Locate the cell with the specified text and output its [x, y] center coordinate. 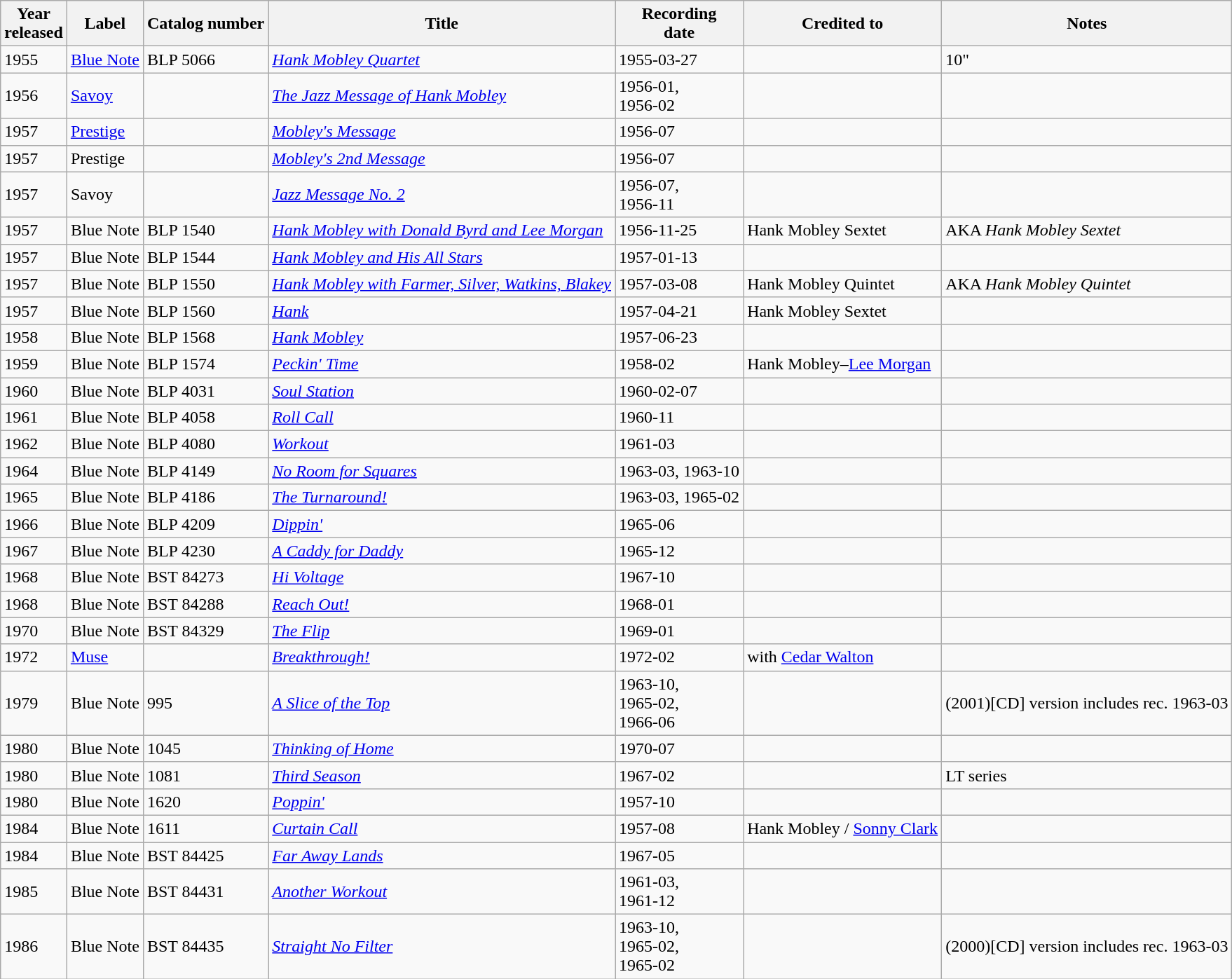
BLP 1540 [205, 231]
Recording date [680, 24]
Mobley's 2nd Message [442, 158]
1969-01 [680, 631]
BLP 4031 [205, 390]
1970-07 [680, 748]
Jazz Message No. 2 [442, 195]
Hank Mobley Quartet [442, 60]
1965-06 [680, 524]
1956 [34, 95]
Credited to [842, 24]
1963-03, 1965-02 [680, 498]
1611 [205, 828]
Hank Mobley–Lee Morgan [842, 364]
Third Season [442, 775]
The Jazz Message of Hank Mobley [442, 95]
1957-10 [680, 802]
BST 84273 [205, 577]
(2001)[CD] version includes rec. 1963-03 [1087, 703]
BLP 1560 [205, 310]
1972 [34, 657]
1958-02 [680, 364]
1955-03-27 [680, 60]
The Turnaround! [442, 498]
Dippin' [442, 524]
BST 84288 [205, 604]
1961-03, 1961-12 [680, 891]
BST 84329 [205, 631]
1957-06-23 [680, 337]
Catalog number [205, 24]
AKA Hank Mobley Quintet [1087, 284]
1963-03, 1963-10 [680, 471]
BLP 4186 [205, 498]
Another Workout [442, 891]
Soul Station [442, 390]
1957-04-21 [680, 310]
BLP 4230 [205, 551]
Hank Mobley with Donald Byrd and Lee Morgan [442, 231]
1957-01-13 [680, 257]
BLP 4209 [205, 524]
Hank Mobley [442, 337]
BST 84431 [205, 891]
995 [205, 703]
Mobley's Message [442, 132]
1965-12 [680, 551]
Hank Mobley / Sonny Clark [842, 828]
Hank [442, 310]
BLP 1550 [205, 284]
1972-02 [680, 657]
1961-03 [680, 444]
BST 84425 [205, 856]
Roll Call [442, 418]
Muse [105, 657]
1968-01 [680, 604]
Thinking of Home [442, 748]
1962 [34, 444]
Reach Out! [442, 604]
1967-02 [680, 775]
BLP 5066 [205, 60]
1979 [34, 703]
(2000)[CD] version includes rec. 1963-03 [1087, 947]
Hi Voltage [442, 577]
Title [442, 24]
AKA Hank Mobley Sextet [1087, 231]
1963-10, 1965-02, 1966-06 [680, 703]
1955 [34, 60]
The Flip [442, 631]
Notes [1087, 24]
BLP 4058 [205, 418]
Workout [442, 444]
1956-11-25 [680, 231]
Label [105, 24]
1964 [34, 471]
with Cedar Walton [842, 657]
Breakthrough! [442, 657]
A Caddy for Daddy [442, 551]
1967 [34, 551]
10" [1087, 60]
BLP 1544 [205, 257]
1966 [34, 524]
BLP 4080 [205, 444]
BLP 1568 [205, 337]
Straight No Filter [442, 947]
1985 [34, 891]
A Slice of the Top [442, 703]
1960-02-07 [680, 390]
1957-03-08 [680, 284]
Hank Mobley Quintet [842, 284]
1960 [34, 390]
LT series [1087, 775]
1956-07, 1956-11 [680, 195]
1965 [34, 498]
1961 [34, 418]
Hank Mobley with Farmer, Silver, Watkins, Blakey [442, 284]
1956-01, 1956-02 [680, 95]
BST 84435 [205, 947]
1986 [34, 947]
1970 [34, 631]
1959 [34, 364]
1620 [205, 802]
1958 [34, 337]
BLP 1574 [205, 364]
1963-10, 1965-02, 1965-02 [680, 947]
Peckin' Time [442, 364]
Poppin' [442, 802]
1045 [205, 748]
Far Away Lands [442, 856]
1967-05 [680, 856]
1960-11 [680, 418]
No Room for Squares [442, 471]
Year released [34, 24]
Hank Mobley and His All Stars [442, 257]
1957-08 [680, 828]
Curtain Call [442, 828]
1081 [205, 775]
1967-10 [680, 577]
BLP 4149 [205, 471]
